Locate the cell with the specified text and output its [x, y] center coordinate. 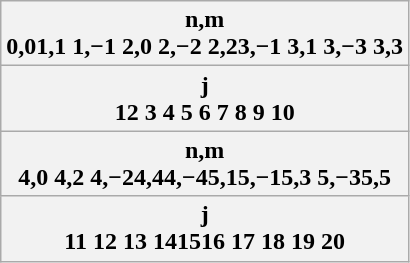
n,m 0,01,1 1,−1 2,0 2,−2 2,23,−1 3,1 3,−3 3,3 [205, 34]
j 12 3 4 5 6 7 8 9 10 [205, 98]
j11 12 13 141516 17 18 19 20 [205, 228]
n,m4,0 4,2 4,−24,44,−45,15,−15,3 5,−35,5 [205, 164]
